Identify which cell holds the provided text, then report its [X, Y] central coordinate. 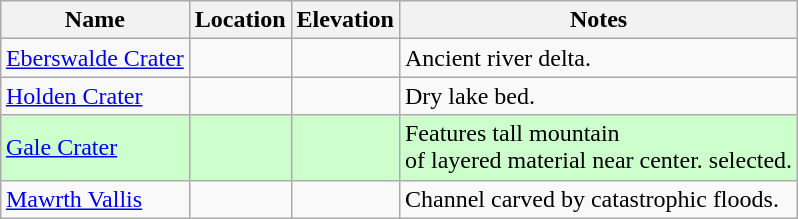
Gale Crater [94, 148]
Mawrth Vallis [94, 199]
Dry lake bed. [598, 96]
Features tall mountain of layered material near center. selected. [598, 148]
Name [94, 20]
Elevation [345, 20]
Notes [598, 20]
Holden Crater [94, 96]
Location [240, 20]
Eberswalde Crater [94, 58]
Channel carved by catastrophic floods. [598, 199]
Ancient river delta. [598, 58]
